Detect which cell encompasses the target text, then output its (x, y) center coordinate. 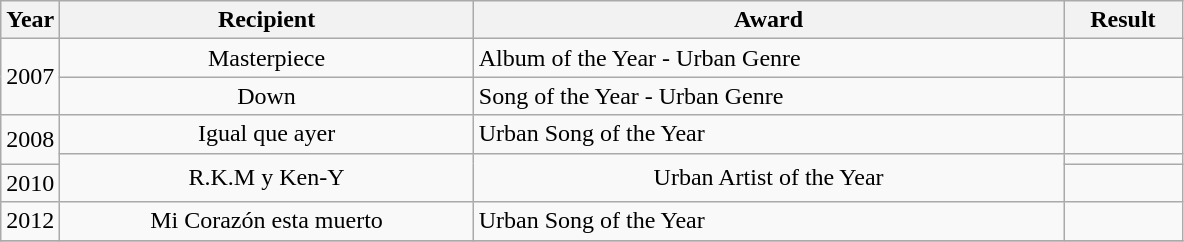
R.K.M y Ken-Y (266, 178)
Year (30, 20)
Urban Artist of the Year (768, 178)
Result (1123, 20)
Song of the Year - Urban Genre (768, 96)
Mi Corazón esta muerto (266, 221)
2007 (30, 77)
Masterpiece (266, 58)
Igual que ayer (266, 134)
2008 (30, 140)
Recipient (266, 20)
2012 (30, 221)
2010 (30, 183)
Album of the Year - Urban Genre (768, 58)
Down (266, 96)
Award (768, 20)
